Return the [X, Y] coordinate for the center point of the cell that contains the specified text.  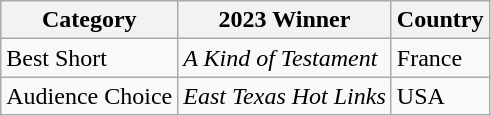
Audience Choice [90, 96]
USA [440, 96]
France [440, 58]
Country [440, 20]
Best Short [90, 58]
East Texas Hot Links [285, 96]
2023 Winner [285, 20]
A Kind of Testament [285, 58]
Category [90, 20]
